Return (X, Y) of the center of cell containing provided text 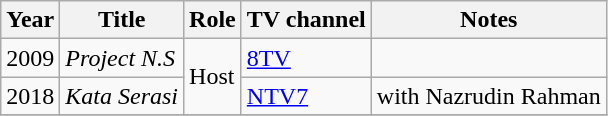
8TV (306, 58)
NTV7 (306, 96)
Role (213, 20)
Notes (488, 20)
TV channel (306, 20)
Kata Serasi (122, 96)
with Nazrudin Rahman (488, 96)
2018 (30, 96)
Project N.S (122, 58)
Host (213, 77)
2009 (30, 58)
Title (122, 20)
Year (30, 20)
